Return the (X, Y) coordinate for the center point of the cell that contains the specified text.  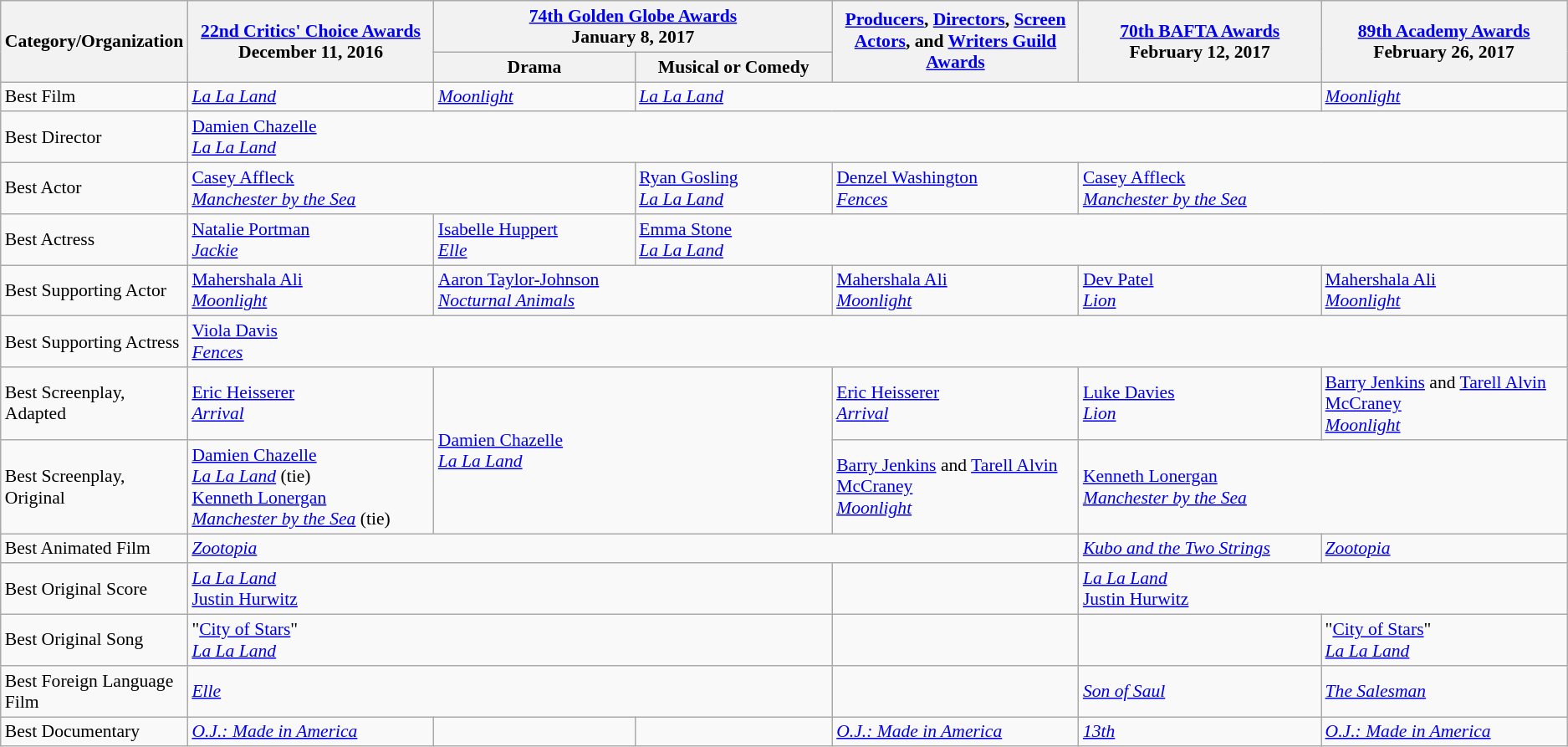
Isabelle HuppertElle (534, 239)
Best Actor (94, 189)
Son of Saul (1200, 691)
Category/Organization (94, 42)
Natalie PortmanJackie (310, 239)
Drama (534, 67)
Damien ChazelleLa La Land (tie)Kenneth LonerganManchester by the Sea (tie) (310, 487)
Kenneth LonerganManchester by the Sea (1323, 487)
Emma StoneLa La Land (1101, 239)
Best Original Score (94, 589)
Best Supporting Actress (94, 341)
74th Golden Globe AwardsJanuary 8, 2017 (633, 27)
Best Screenplay, Original (94, 487)
22nd Critics' Choice Awards December 11, 2016 (310, 42)
Best Foreign Language Film (94, 691)
Denzel WashingtonFences (955, 189)
Kubo and the Two Strings (1200, 549)
Best Director (94, 137)
Best Film (94, 97)
Dev PatelLion (1200, 291)
Luke DaviesLion (1200, 403)
Best Screenplay, Adapted (94, 403)
89th Academy AwardsFebruary 26, 2017 (1444, 42)
Best Animated Film (94, 549)
Producers, Directors, Screen Actors, and Writers Guild Awards (955, 42)
Best Original Song (94, 641)
Best Documentary (94, 732)
Best Supporting Actor (94, 291)
13th (1200, 732)
Elle (510, 691)
Viola DavisFences (876, 341)
70th BAFTA Awards February 12, 2017 (1200, 42)
Musical or Comedy (733, 67)
Aaron Taylor-JohnsonNocturnal Animals (633, 291)
Best Actress (94, 239)
The Salesman (1444, 691)
Ryan GoslingLa La Land (733, 189)
